Identify which cell holds the provided text, then report its (x, y) central coordinate. 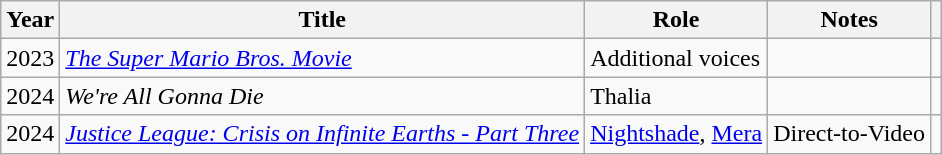
Title (322, 20)
We're All Gonna Die (322, 96)
Direct-to-Video (850, 134)
Nightshade, Mera (676, 134)
Thalia (676, 96)
Year (30, 20)
Role (676, 20)
Justice League: Crisis on Infinite Earths - Part Three (322, 134)
2023 (30, 58)
Additional voices (676, 58)
The Super Mario Bros. Movie (322, 58)
Notes (850, 20)
